Find where the given text appears and provide that cell's center as (x, y) coordinate. 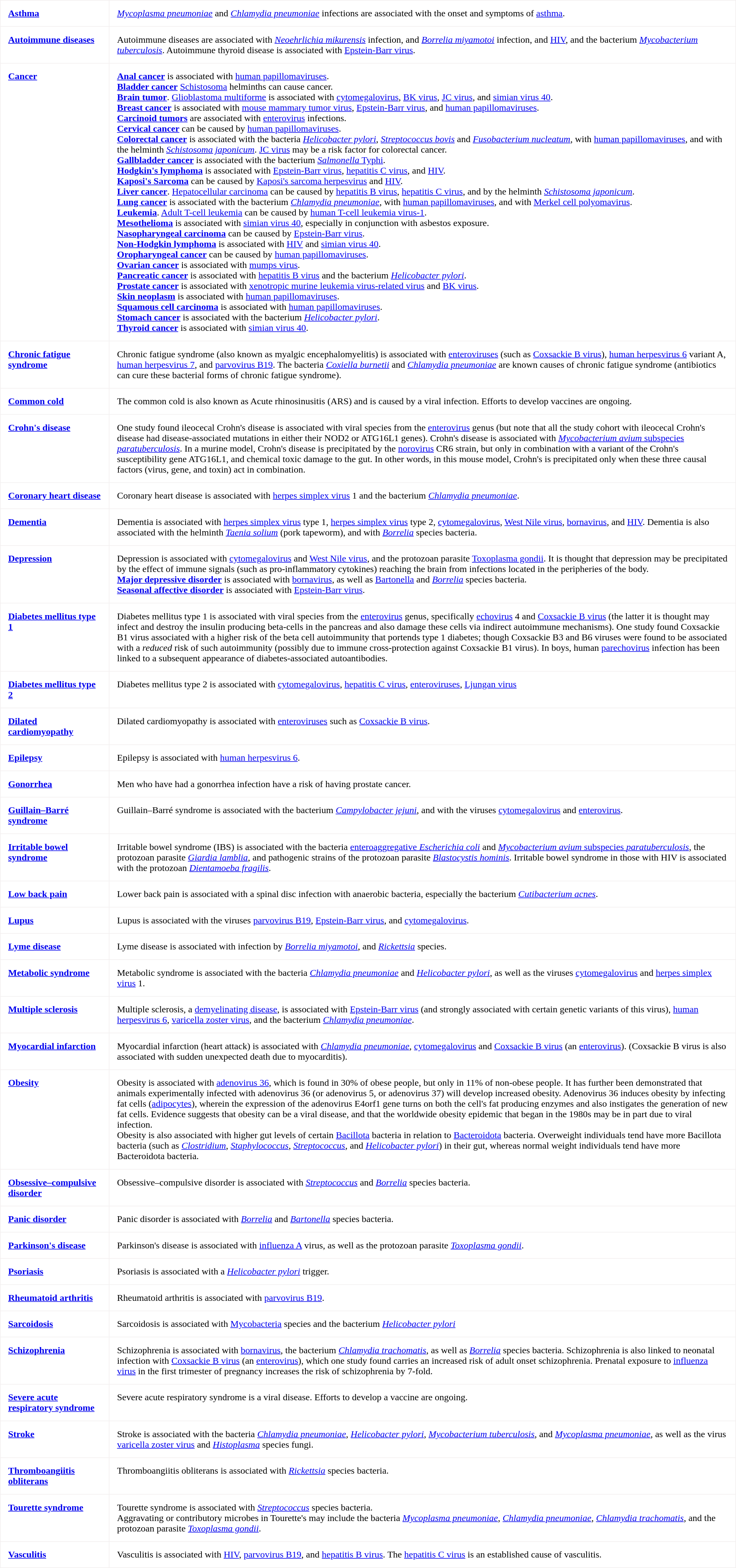
Lupus (55, 920)
Dilated cardiomyopathy (55, 726)
Rheumatoid arthritis (55, 1298)
Diabetes mellitus type 2 (55, 690)
Coronary heart disease is associated with herpes simplex virus 1 and the bacterium Chlamydia pneumoniae. (422, 496)
Chronic fatigue syndrome (55, 365)
Guillain–Barré syndrome (55, 815)
Vasculitis is associated with HIV, parvovirus B19, and hepatitis B virus. The hepatitis C virus is an established cause of vasculitis. (422, 1555)
Lower back pain is associated with a spinal disc infection with anaerobic bacteria, especially the bacterium Cutibacterium acnes. (422, 894)
Guillain–Barré syndrome is associated with the bacterium Campylobacter jejuni, and with the viruses cytomegalovirus and enterovirus. (422, 815)
Diabetes mellitus type 2 is associated with cytomegalovirus, hepatitis C virus, enteroviruses, Ljungan virus (422, 690)
Dilated cardiomyopathy is associated with enteroviruses such as Coxsackie B virus. (422, 726)
Common cold (55, 402)
Metabolic syndrome (55, 978)
Panic disorder is associated with Borrelia and Bartonella species bacteria. (422, 1219)
Low back pain (55, 894)
Epilepsy is associated with human herpesvirus 6. (422, 758)
Mycoplasma pneumoniae and Chlamydia pneumoniae infections are associated with the onset and symptoms of asthma. (422, 14)
Myocardial infarction (55, 1051)
Sarcoidosis (55, 1324)
Obesity (55, 1120)
Rheumatoid arthritis is associated with parvovirus B19. (422, 1298)
Autoimmune diseases (55, 45)
Irritable bowel syndrome (55, 857)
Severe acute respiratory syndrome is a viral disease. Efforts to develop a vaccine are ongoing. (422, 1403)
Tourette syndrome (55, 1518)
Sarcoidosis is associated with Mycobacteria species and the bacterium Helicobacter pylori (422, 1324)
Parkinson's disease is associated with influenza A virus, as well as the protozoan parasite Toxoplasma gondii. (422, 1245)
Severe acute respiratory syndrome (55, 1403)
Psoriasis (55, 1272)
Vasculitis (55, 1555)
Diabetes mellitus type 1 (55, 637)
Psoriasis is associated with a Helicobacter pylori trigger. (422, 1272)
Obsessive–compulsive disorder is associated with Streptococcus and Borrelia species bacteria. (422, 1187)
Lyme disease is associated with infection by Borrelia miyamotoi, and Rickettsia species. (422, 947)
Crohn's disease (55, 448)
Asthma (55, 14)
Stroke (55, 1439)
Gonorrhea (55, 784)
Schizophrenia (55, 1361)
Obsessive–compulsive disorder (55, 1187)
Multiple sclerosis (55, 1015)
Dementia (55, 527)
Lupus is associated with the viruses parvovirus B19, Epstein-Barr virus, and cytomegalovirus. (422, 920)
The common cold is also known as Acute rhinosinusitis (ARS) and is caused by a viral infection. Efforts to develop vaccines are ongoing. (422, 402)
Epilepsy (55, 758)
Depression (55, 574)
Thromboangiitis obliterans (55, 1476)
Coronary heart disease (55, 496)
Lyme disease (55, 947)
Thromboangiitis obliterans is associated with Rickettsia species bacteria. (422, 1476)
Parkinson's disease (55, 1245)
Cancer (55, 202)
Men who have had a gonorrhea infection have a risk of having prostate cancer. (422, 784)
Panic disorder (55, 1219)
